Identify which cell holds the provided text, then report its [X, Y] central coordinate. 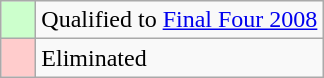
Eliminated [180, 58]
Qualified to Final Four 2008 [180, 20]
